Return (x, y) of the center of cell containing provided text 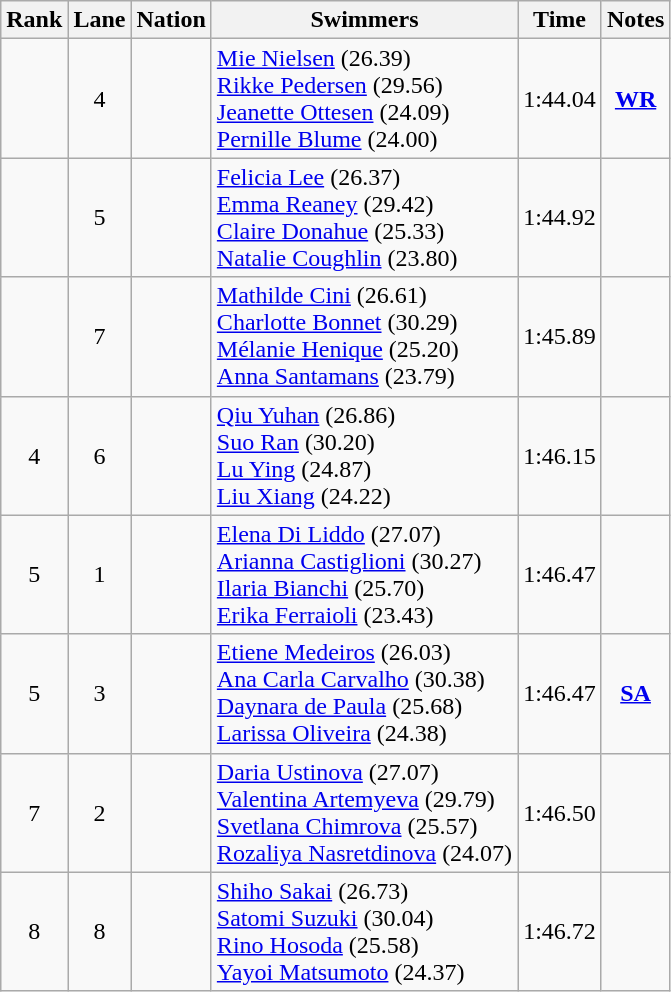
Daria Ustinova (27.07)Valentina Artemyeva (29.79)Svetlana Chimrova (25.57)Rozaliya Nasretdinova (24.07) (364, 812)
1:46.72 (560, 932)
Mathilde Cini (26.61)Charlotte Bonnet (30.29)Mélanie Henique (25.20)Anna Santamans (23.79) (364, 336)
1:46.15 (560, 456)
2 (100, 812)
WR (635, 98)
Qiu Yuhan (26.86)Suo Ran (30.20)Lu Ying (24.87)Liu Xiang (24.22) (364, 456)
1 (100, 574)
SA (635, 694)
6 (100, 456)
Nation (171, 20)
Felicia Lee (26.37)Emma Reaney (29.42)Claire Donahue (25.33)Natalie Coughlin (23.80) (364, 218)
Time (560, 20)
Swimmers (364, 20)
Lane (100, 20)
Shiho Sakai (26.73)Satomi Suzuki (30.04)Rino Hosoda (25.58)Yayoi Matsumoto (24.37) (364, 932)
1:44.04 (560, 98)
1:46.50 (560, 812)
Mie Nielsen (26.39)Rikke Pedersen (29.56)Jeanette Ottesen (24.09)Pernille Blume (24.00) (364, 98)
Rank (34, 20)
1:44.92 (560, 218)
Etiene Medeiros (26.03)Ana Carla Carvalho (30.38)Daynara de Paula (25.68)Larissa Oliveira (24.38) (364, 694)
1:45.89 (560, 336)
Notes (635, 20)
Elena Di Liddo (27.07)Arianna Castiglioni (30.27)Ilaria Bianchi (25.70)Erika Ferraioli (23.43) (364, 574)
3 (100, 694)
